Identify which cell holds the provided text, then report its (X, Y) central coordinate. 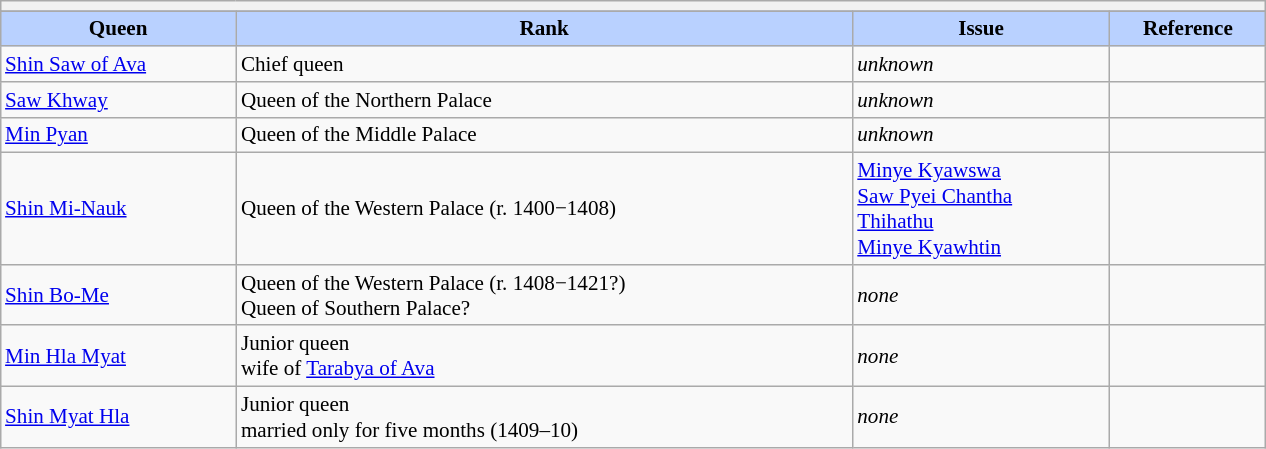
Queen of the Western Palace (r. 1400−1408) (544, 208)
Chief queen (544, 64)
Queen of the Middle Palace (544, 134)
Queen of the Western Palace (r. 1408−1421?) Queen of Southern Palace? (544, 294)
Junior queen wife of Tarabya of Ava (544, 356)
Queen of the Northern Palace (544, 100)
Issue (980, 28)
Junior queen married only for five months (1409–10) (544, 416)
Shin Saw of Ava (118, 64)
Reference (1188, 28)
Shin Mi-Nauk (118, 208)
Min Hla Myat (118, 356)
Minye Kyawswa Saw Pyei Chantha Thihathu Minye Kyawhtin (980, 208)
Shin Bo-Me (118, 294)
Saw Khway (118, 100)
Min Pyan (118, 134)
Shin Myat Hla (118, 416)
Queen (118, 28)
Rank (544, 28)
